Detect which cell encompasses the target text, then output its [X, Y] center coordinate. 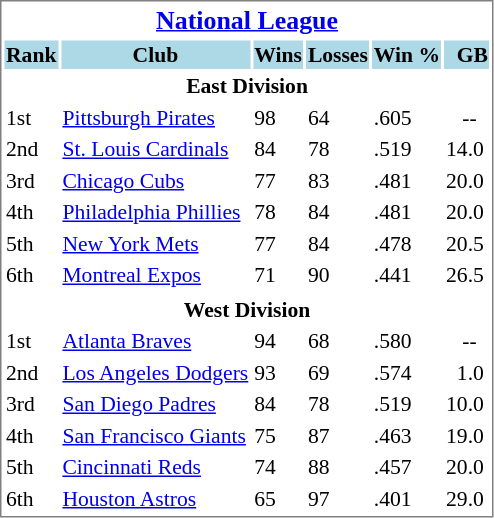
29.0 [468, 498]
New York Mets [156, 244]
.574 [406, 372]
Club [156, 54]
Houston Astros [156, 498]
90 [338, 275]
97 [338, 498]
Pittsburgh Pirates [156, 118]
71 [278, 275]
San Diego Padres [156, 404]
98 [278, 118]
.605 [406, 118]
West Division [246, 310]
69 [338, 372]
Losses [338, 54]
19.0 [468, 436]
Cincinnati Reds [156, 467]
.478 [406, 244]
88 [338, 467]
Philadelphia Phillies [156, 212]
65 [278, 498]
10.0 [468, 404]
.463 [406, 436]
Rank [30, 54]
Chicago Cubs [156, 180]
.580 [406, 341]
San Francisco Giants [156, 436]
87 [338, 436]
1.0 [468, 372]
GB [468, 54]
94 [278, 341]
.401 [406, 498]
75 [278, 436]
Los Angeles Dodgers [156, 372]
.457 [406, 467]
93 [278, 372]
East Division [246, 86]
20.5 [468, 244]
14.0 [468, 149]
Montreal Expos [156, 275]
Win % [406, 54]
74 [278, 467]
St. Louis Cardinals [156, 149]
68 [338, 341]
Atlanta Braves [156, 341]
83 [338, 180]
.441 [406, 275]
26.5 [468, 275]
Wins [278, 54]
64 [338, 118]
National League [246, 20]
